Return (X, Y) of the center of cell containing provided text 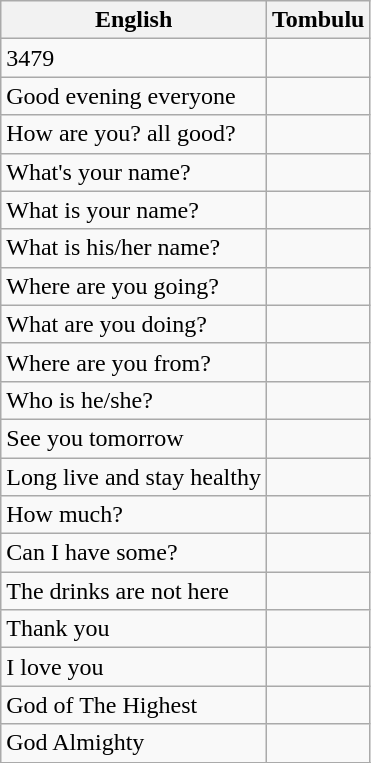
What is his/her name? (134, 248)
How are you? all good? (134, 134)
God Almighty (134, 743)
How much? (134, 515)
3479 (134, 58)
English (134, 20)
I love you (134, 667)
Long live and stay healthy (134, 477)
Can I have some? (134, 553)
Good evening everyone (134, 96)
What's your name? (134, 172)
God of The Highest (134, 705)
Thank you (134, 629)
Tombulu (318, 20)
Who is he/she? (134, 400)
Where are you going? (134, 286)
What is your name? (134, 210)
The drinks are not here (134, 591)
What are you doing? (134, 324)
Where are you from? (134, 362)
See you tomorrow (134, 438)
